Provide the (X, Y) coordinate of the cell's center where the given text is located.  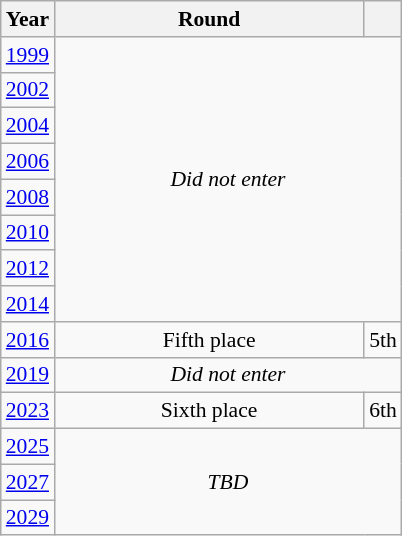
2025 (28, 447)
2010 (28, 233)
Fifth place (209, 340)
2008 (28, 197)
Year (28, 19)
2002 (28, 90)
2023 (28, 411)
2027 (28, 482)
6th (383, 411)
2006 (28, 162)
2016 (28, 340)
TBD (228, 482)
2012 (28, 269)
2029 (28, 518)
5th (383, 340)
1999 (28, 55)
2014 (28, 304)
2004 (28, 126)
Round (209, 19)
2019 (28, 375)
Sixth place (209, 411)
